Return [x, y] of the center of cell containing provided text 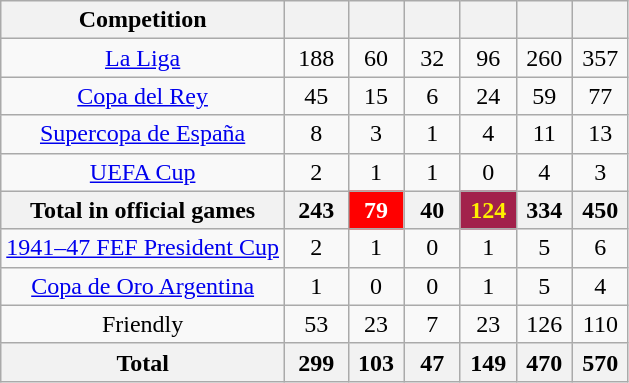
59 [544, 96]
45 [317, 96]
299 [317, 362]
77 [600, 96]
La Liga [143, 58]
126 [544, 324]
32 [432, 58]
24 [488, 96]
7 [432, 324]
40 [432, 210]
47 [432, 362]
1941–47 FEF President Cup [143, 248]
124 [488, 210]
15 [376, 96]
13 [600, 134]
357 [600, 58]
Friendly [143, 324]
260 [544, 58]
470 [544, 362]
334 [544, 210]
110 [600, 324]
149 [488, 362]
450 [600, 210]
Total [143, 362]
570 [600, 362]
Copa de Oro Argentina [143, 286]
53 [317, 324]
103 [376, 362]
96 [488, 58]
188 [317, 58]
Copa del Rey [143, 96]
8 [317, 134]
11 [544, 134]
Supercopa de España [143, 134]
60 [376, 58]
Competition [143, 20]
UEFA Cup [143, 172]
Total in official games [143, 210]
243 [317, 210]
79 [376, 210]
